Determine the (x, y) coordinate at the center of the cell enclosing the given text.  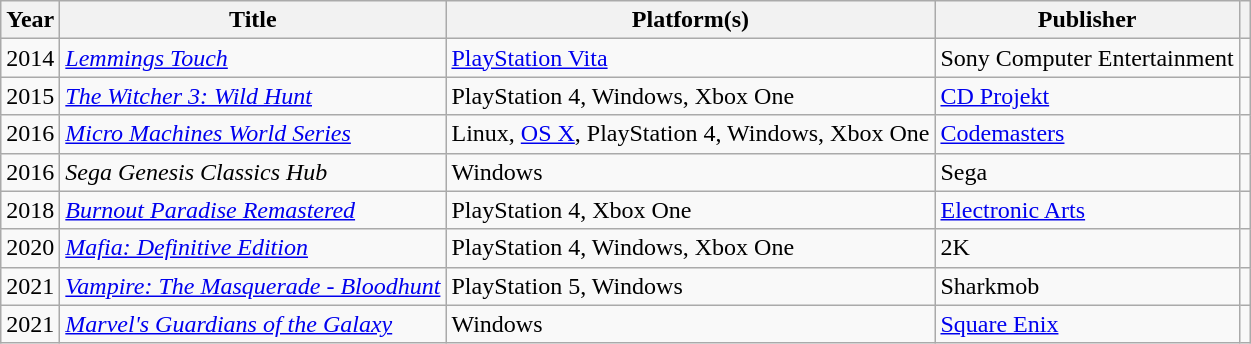
Lemmings Touch (253, 58)
2020 (30, 248)
Sega (1087, 172)
Square Enix (1087, 324)
Mafia: Definitive Edition (253, 248)
Micro Machines World Series (253, 134)
CD Projekt (1087, 96)
PlayStation 5, Windows (690, 286)
The Witcher 3: Wild Hunt (253, 96)
Year (30, 20)
Platform(s) (690, 20)
Linux, OS X, PlayStation 4, Windows, Xbox One (690, 134)
Vampire: The Masquerade - Bloodhunt (253, 286)
Publisher (1087, 20)
Marvel's Guardians of the Galaxy (253, 324)
Codemasters (1087, 134)
2015 (30, 96)
Sharkmob (1087, 286)
PlayStation Vita (690, 58)
Electronic Arts (1087, 210)
Title (253, 20)
2014 (30, 58)
2K (1087, 248)
2018 (30, 210)
Sega Genesis Classics Hub (253, 172)
PlayStation 4, Xbox One (690, 210)
Sony Computer Entertainment (1087, 58)
Burnout Paradise Remastered (253, 210)
